Extract the [X, Y] coordinate from the center of the cell holding the provided text.  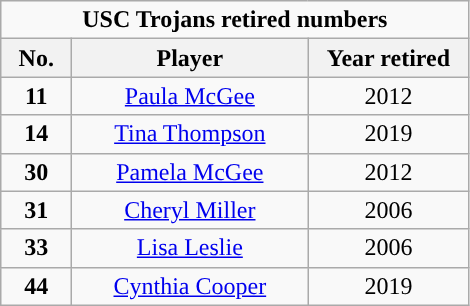
Cynthia Cooper [190, 286]
31 [36, 210]
USC Trojans retired numbers [235, 20]
Player [190, 58]
Pamela McGee [190, 172]
Paula McGee [190, 96]
Cheryl Miller [190, 210]
No. [36, 58]
30 [36, 172]
33 [36, 248]
Year retired [388, 58]
Lisa Leslie [190, 248]
14 [36, 134]
Tina Thompson [190, 134]
11 [36, 96]
44 [36, 286]
